Extract the [x, y] coordinate from the center of the cell holding the provided text.  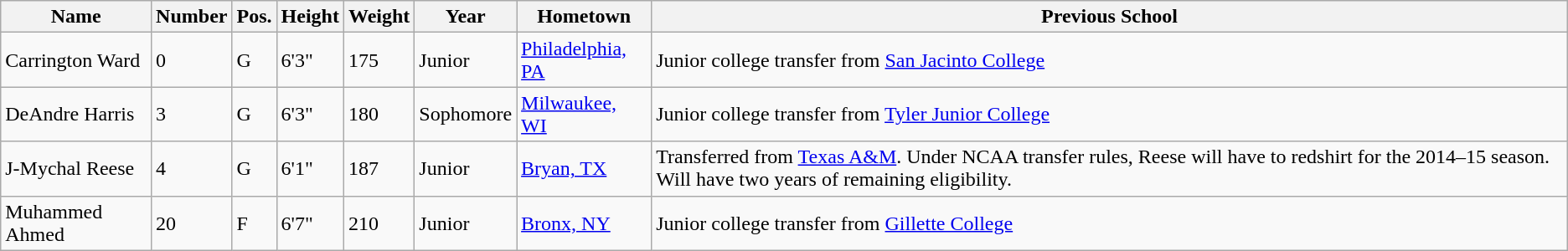
Pos. [255, 17]
Muhammed Ahmed [76, 223]
Junior college transfer from Gillette College [1110, 223]
187 [379, 169]
6'7" [310, 223]
4 [192, 169]
Carrington Ward [76, 60]
Philadelphia, PA [585, 60]
Year [466, 17]
Hometown [585, 17]
180 [379, 114]
175 [379, 60]
Junior college transfer from San Jacinto College [1110, 60]
6'1" [310, 169]
Name [76, 17]
J-Mychal Reese [76, 169]
Number [192, 17]
3 [192, 114]
Weight [379, 17]
Bryan, TX [585, 169]
Bronx, NY [585, 223]
Sophomore [466, 114]
Previous School [1110, 17]
20 [192, 223]
Milwaukee, WI [585, 114]
DeAndre Harris [76, 114]
0 [192, 60]
F [255, 223]
210 [379, 223]
Junior college transfer from Tyler Junior College [1110, 114]
Height [310, 17]
